Detect which cell encompasses the target text, then output its [x, y] center coordinate. 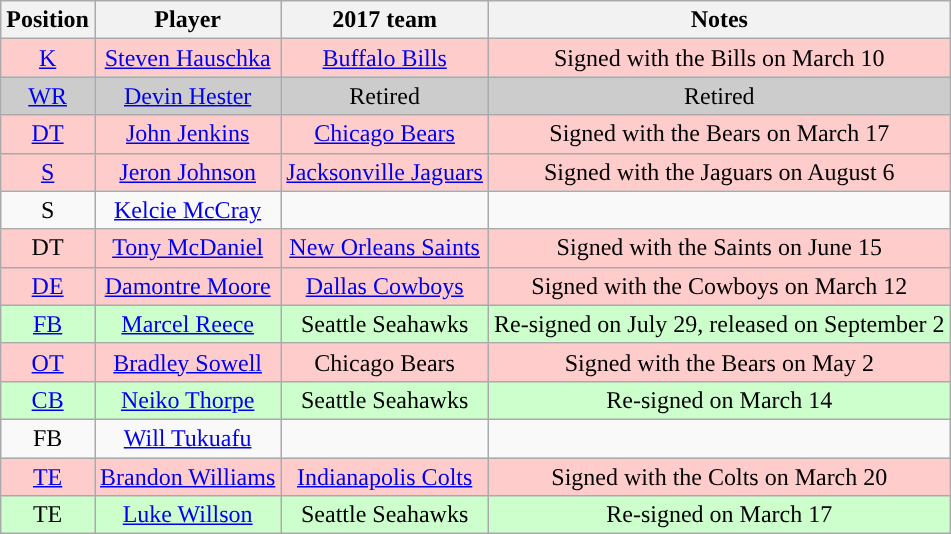
Buffalo Bills [385, 58]
Will Tukuafu [187, 438]
Tony McDaniel [187, 248]
Player [187, 20]
John Jenkins [187, 134]
Indianapolis Colts [385, 477]
CB [48, 400]
Signed with the Bears on May 2 [719, 362]
Re-signed on July 29, released on September 2 [719, 324]
Bradley Sowell [187, 362]
Steven Hauschka [187, 58]
Jacksonville Jaguars [385, 172]
Signed with the Colts on March 20 [719, 477]
Kelcie McCray [187, 210]
2017 team [385, 20]
Signed with the Cowboys on March 12 [719, 286]
Re-signed on March 17 [719, 515]
Brandon Williams [187, 477]
Position [48, 20]
K [48, 58]
Luke Willson [187, 515]
New Orleans Saints [385, 248]
Jeron Johnson [187, 172]
OT [48, 362]
Re-signed on March 14 [719, 400]
Signed with the Bills on March 10 [719, 58]
Devin Hester [187, 96]
WR [48, 96]
Notes [719, 20]
Damontre Moore [187, 286]
Signed with the Jaguars on August 6 [719, 172]
Signed with the Bears on March 17 [719, 134]
Marcel Reece [187, 324]
Signed with the Saints on June 15 [719, 248]
Neiko Thorpe [187, 400]
Dallas Cowboys [385, 286]
DE [48, 286]
